For the text-containing cell, return its midpoint in (x, y) coordinate format. 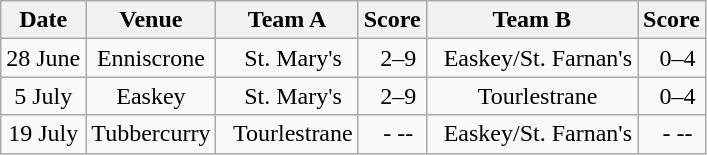
Enniscrone (151, 58)
Venue (151, 20)
28 June (44, 58)
Date (44, 20)
5 July (44, 96)
Easkey (151, 96)
Team A (287, 20)
19 July (44, 134)
Tubbercurry (151, 134)
Team B (532, 20)
